Extract the (X, Y) coordinate from the center of the cell holding the provided text.  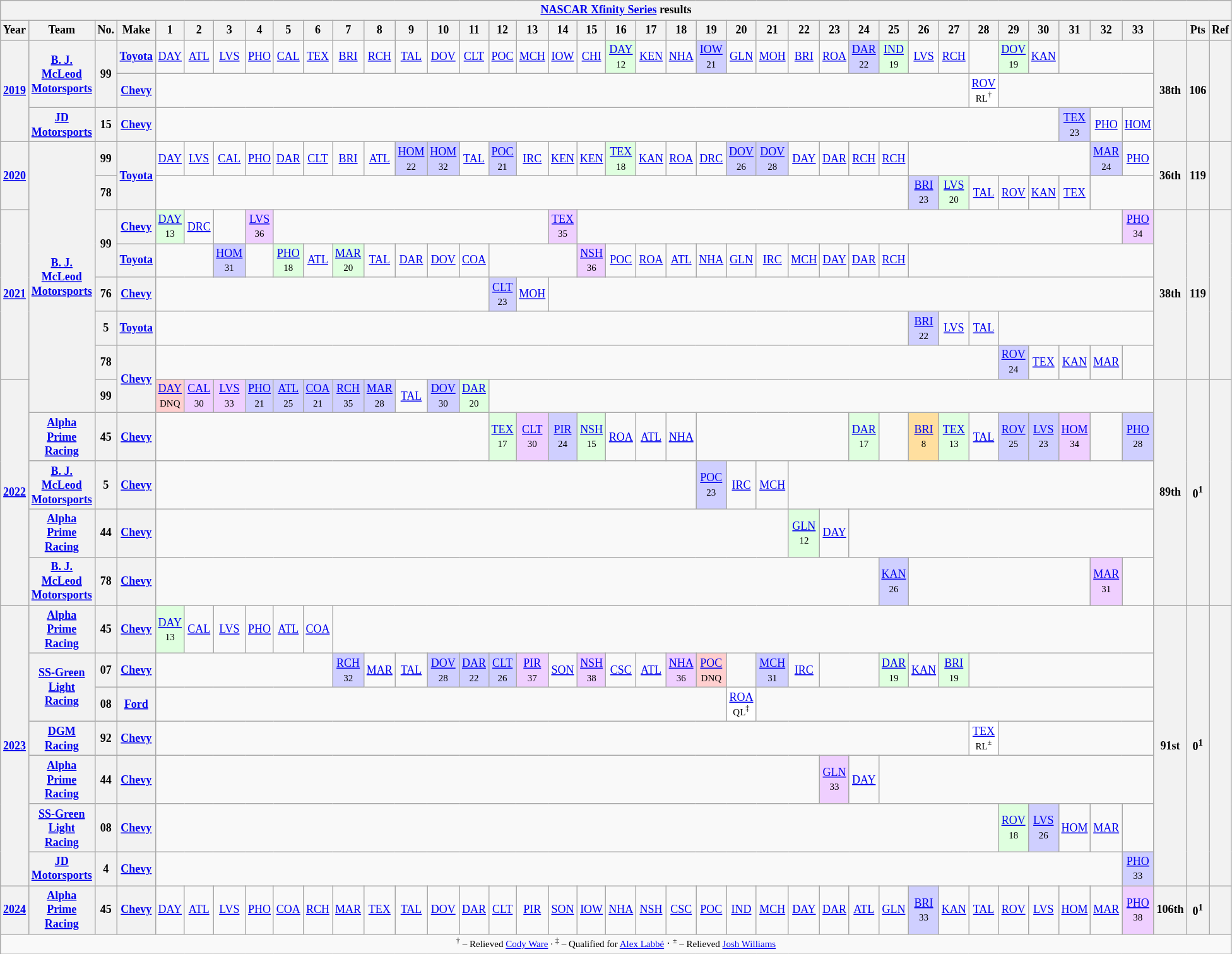
9 (412, 30)
21 (773, 30)
2024 (15, 910)
DAR17 (863, 437)
CLT23 (502, 294)
DOV26 (742, 159)
DAYDNQ (170, 396)
GLN12 (804, 533)
PHO28 (1139, 437)
PHO21 (260, 396)
1 (170, 30)
BRI33 (924, 910)
DOV30 (443, 396)
NSH36 (591, 261)
07 (106, 671)
Team (62, 30)
106 (1198, 91)
31 (1074, 30)
MAR31 (1106, 581)
LVS36 (260, 227)
26 (924, 30)
MAR24 (1106, 159)
POCDNQ (711, 671)
11 (475, 30)
18 (681, 30)
IND19 (894, 57)
NHA36 (681, 671)
33 (1139, 30)
RCH32 (348, 671)
Ref (1221, 30)
NSH15 (591, 437)
Pts (1198, 30)
TEX18 (621, 159)
TEX23 (1074, 125)
MAR20 (348, 261)
LVS33 (230, 396)
29 (1014, 30)
NASCAR Xfinity Series results (616, 10)
2020 (15, 176)
2022 (15, 492)
LVS23 (1043, 437)
CHI (591, 57)
IND (742, 910)
2019 (15, 91)
91st (1170, 746)
DAR20 (475, 396)
10 (443, 30)
NSH (651, 910)
NSH38 (591, 671)
GLN33 (834, 780)
CLT26 (502, 671)
CLT30 (533, 437)
2021 (15, 294)
ROAQL‡ (742, 705)
12 (502, 30)
TEXRL± (983, 739)
17 (651, 30)
Make (136, 30)
PIR24 (563, 437)
BRI22 (924, 328)
106th (1170, 910)
ATL25 (288, 396)
92 (106, 739)
28 (983, 30)
8 (379, 30)
BRI8 (924, 437)
ROVRL† (983, 91)
DOV19 (1014, 57)
89th (1170, 492)
ROV24 (1014, 362)
25 (894, 30)
LVS26 (1043, 828)
TEX13 (954, 437)
RCH35 (348, 396)
36th (1170, 176)
BRI23 (924, 193)
16 (621, 30)
19 (711, 30)
IOW21 (711, 57)
13 (533, 30)
† – Relieved Cody Ware · ‡ – Qualified for Alex Labbé · ± – Relieved Josh Williams (616, 944)
30 (1043, 30)
PHO18 (288, 261)
KAN26 (894, 581)
ROV25 (1014, 437)
2023 (15, 746)
POC21 (502, 159)
6 (318, 30)
MCH31 (773, 671)
24 (863, 30)
2 (199, 30)
POC23 (711, 485)
DGM Racing (62, 739)
PIR37 (533, 671)
PHO33 (1139, 869)
LVS20 (954, 193)
Year (15, 30)
DAY12 (621, 57)
20 (742, 30)
DAR19 (894, 671)
14 (563, 30)
PHO38 (1139, 910)
CAL30 (199, 396)
TEX17 (502, 437)
MAR28 (379, 396)
No. (106, 30)
PHO34 (1139, 227)
COA21 (318, 396)
ROV18 (1014, 828)
BRI19 (954, 671)
HOM32 (443, 159)
7 (348, 30)
PIR (533, 910)
TEX35 (563, 227)
HOM31 (230, 261)
32 (1106, 30)
HOM22 (412, 159)
HOM34 (1074, 437)
3 (230, 30)
27 (954, 30)
22 (804, 30)
23 (834, 30)
76 (106, 294)
Ford (136, 705)
